Identify which cell holds the provided text, then report its (x, y) central coordinate. 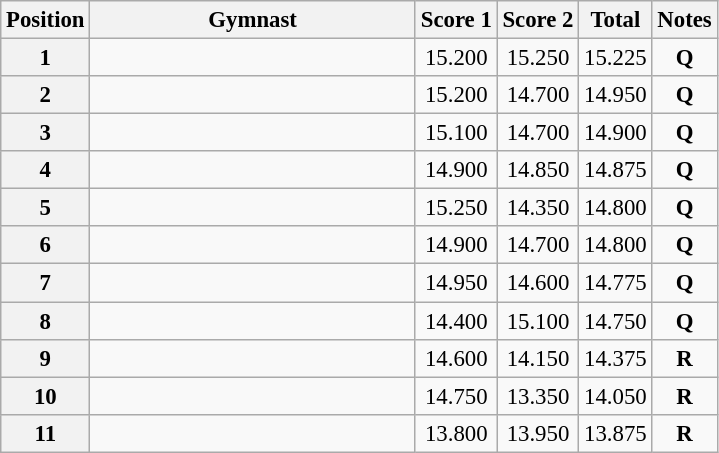
10 (46, 396)
Score 1 (456, 20)
6 (46, 245)
13.950 (538, 433)
2 (46, 95)
14.350 (538, 208)
7 (46, 283)
13.350 (538, 396)
5 (46, 208)
14.400 (456, 321)
8 (46, 321)
13.800 (456, 433)
4 (46, 170)
14.775 (616, 283)
13.875 (616, 433)
14.150 (538, 358)
14.875 (616, 170)
Score 2 (538, 20)
Position (46, 20)
1 (46, 58)
11 (46, 433)
Notes (684, 20)
3 (46, 133)
15.225 (616, 58)
14.050 (616, 396)
Total (616, 20)
Gymnast (253, 20)
14.850 (538, 170)
9 (46, 358)
14.375 (616, 358)
